Determine the [X, Y] coordinate at the center of the cell enclosing the given text.  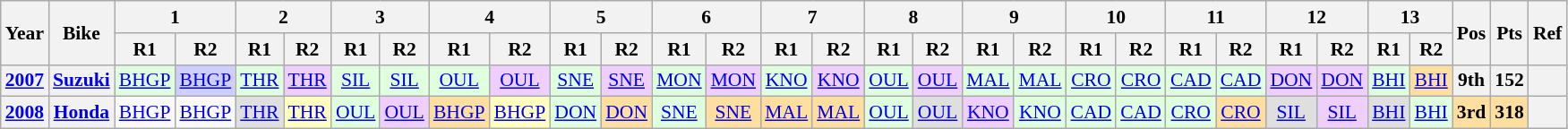
8 [913, 17]
13 [1409, 17]
3 [380, 17]
Suzuki [81, 81]
2 [283, 17]
9th [1472, 81]
3rd [1472, 113]
4 [489, 17]
6 [706, 17]
9 [1014, 17]
Honda [81, 113]
7 [812, 17]
Year [25, 32]
318 [1510, 113]
Ref [1547, 32]
5 [601, 17]
11 [1216, 17]
12 [1316, 17]
Bike [81, 32]
152 [1510, 81]
Pts [1510, 32]
10 [1116, 17]
2008 [25, 113]
1 [176, 17]
Pos [1472, 32]
2007 [25, 81]
